For the text-containing cell, return its midpoint in (x, y) coordinate format. 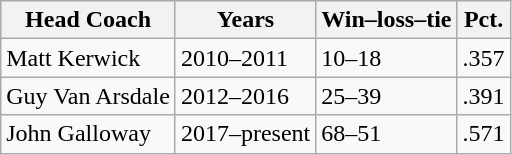
Win–loss–tie (386, 20)
.357 (484, 58)
2017–present (245, 134)
.391 (484, 96)
2012–2016 (245, 96)
Pct. (484, 20)
25–39 (386, 96)
10–18 (386, 58)
.571 (484, 134)
2010–2011 (245, 58)
68–51 (386, 134)
Guy Van Arsdale (88, 96)
Years (245, 20)
Head Coach (88, 20)
Matt Kerwick (88, 58)
John Galloway (88, 134)
